Provide the (x, y) coordinate of the cell's center where the given text is located.  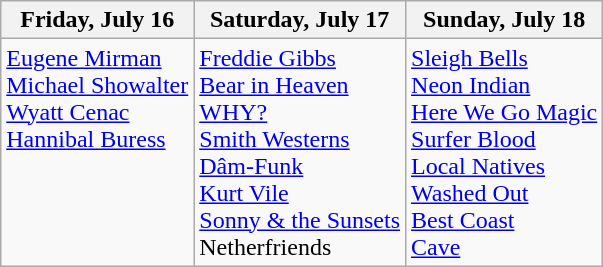
Sleigh BellsNeon IndianHere We Go MagicSurfer BloodLocal NativesWashed OutBest CoastCave (504, 152)
Sunday, July 18 (504, 20)
Eugene MirmanMichael ShowalterWyatt CenacHannibal Buress (98, 152)
Freddie GibbsBear in HeavenWHY?Smith WesternsDâm-FunkKurt VileSonny & the SunsetsNetherfriends (300, 152)
Saturday, July 17 (300, 20)
Friday, July 16 (98, 20)
